Identify which cell holds the provided text, then report its (X, Y) central coordinate. 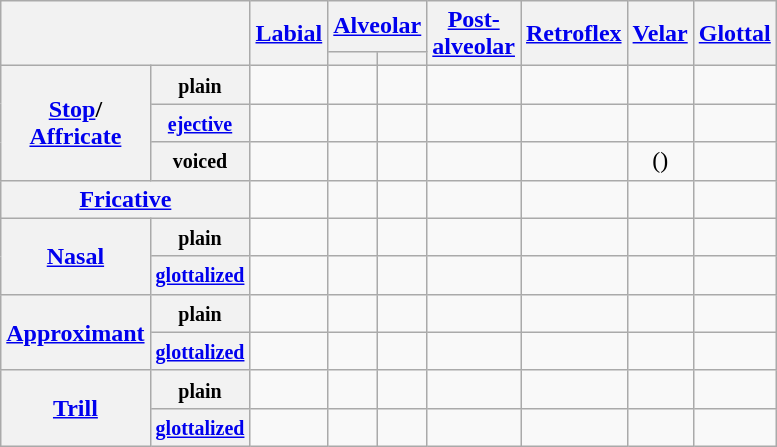
Velar (660, 34)
Stop/Affricate (76, 123)
Trill (76, 408)
() (660, 161)
Alveolar (378, 26)
Glottal (734, 34)
voiced (200, 161)
Approximant (76, 332)
Retroflex (574, 34)
Post-alveolar (474, 34)
Fricative (126, 199)
Nasal (76, 256)
ejective (200, 123)
Labial (289, 34)
